Locate the cell with the specified text and output its [X, Y] center coordinate. 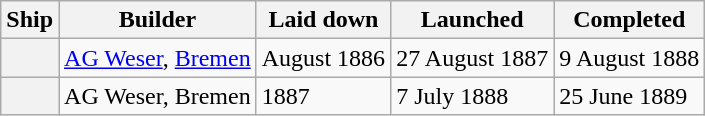
Laid down [323, 20]
Ship [30, 20]
Completed [630, 20]
Builder [158, 20]
August 1886 [323, 58]
9 August 1888 [630, 58]
Launched [472, 20]
25 June 1889 [630, 96]
7 July 1888 [472, 96]
1887 [323, 96]
27 August 1887 [472, 58]
